Capture the cell that displays the provided text and extract its (X, Y) central coordinate. 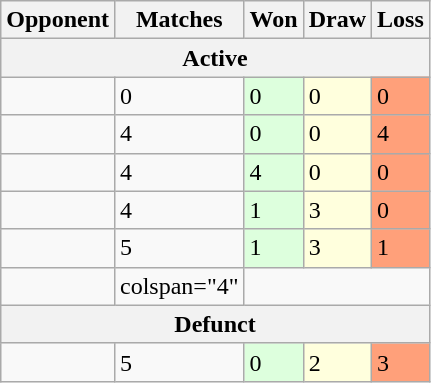
Active (216, 58)
colspan="4" (180, 286)
Won (274, 20)
Defunct (216, 324)
Draw (337, 20)
Matches (180, 20)
2 (337, 362)
Loss (401, 20)
Opponent (58, 20)
